Find where the given text appears and provide that cell's center as (x, y) coordinate. 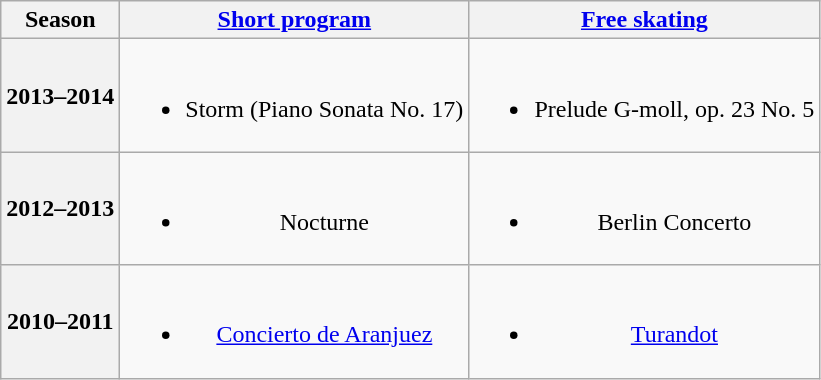
Nocturne (294, 208)
Prelude G-moll, op. 23 No. 5 (644, 96)
Free skating (644, 20)
Season (60, 20)
Short program (294, 20)
Turandot (644, 322)
2013–2014 (60, 96)
Berlin Concerto (644, 208)
2010–2011 (60, 322)
2012–2013 (60, 208)
Concierto de Aranjuez (294, 322)
Storm (Piano Sonata No. 17) (294, 96)
